Search for the cell housing the specified text and yield its (X, Y) center coordinate. 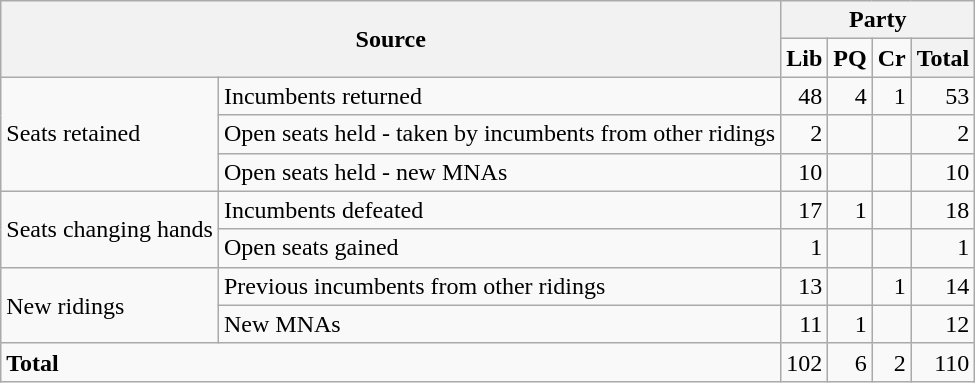
New MNAs (499, 324)
14 (943, 286)
53 (943, 96)
6 (850, 362)
13 (804, 286)
New ridings (110, 305)
12 (943, 324)
Seats changing hands (110, 229)
17 (804, 210)
Incumbents returned (499, 96)
Lib (804, 58)
11 (804, 324)
48 (804, 96)
PQ (850, 58)
Open seats gained (499, 248)
Party (878, 20)
Open seats held - new MNAs (499, 172)
110 (943, 362)
Incumbents defeated (499, 210)
Previous incumbents from other ridings (499, 286)
Cr (892, 58)
18 (943, 210)
102 (804, 362)
Open seats held - taken by incumbents from other ridings (499, 134)
Seats retained (110, 134)
4 (850, 96)
Source (391, 39)
